Extract the [X, Y] coordinate from the center of the cell holding the provided text.  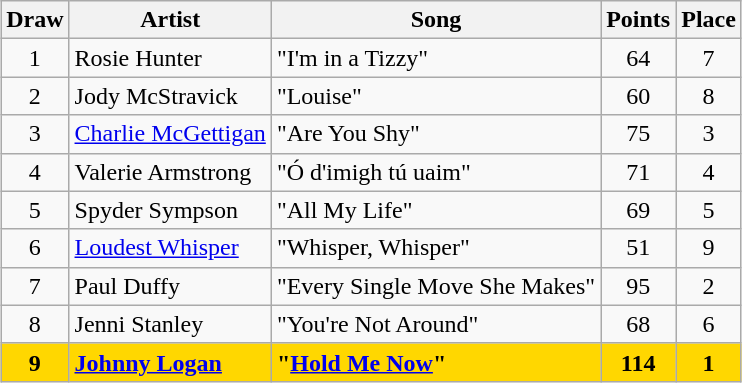
"Ó d'imigh tú uaim" [436, 172]
"Whisper, Whisper" [436, 248]
69 [638, 210]
"I'm in a Tizzy" [436, 58]
Charlie McGettigan [170, 134]
Artist [170, 20]
"You're Not Around" [436, 324]
Johnny Logan [170, 362]
Valerie Armstrong [170, 172]
"Louise" [436, 96]
Rosie Hunter [170, 58]
75 [638, 134]
"All My Life" [436, 210]
Jenni Stanley [170, 324]
95 [638, 286]
114 [638, 362]
51 [638, 248]
Spyder Sympson [170, 210]
Points [638, 20]
60 [638, 96]
Loudest Whisper [170, 248]
64 [638, 58]
"Every Single Move She Makes" [436, 286]
Draw [35, 20]
"Hold Me Now" [436, 362]
Jody McStravick [170, 96]
Song [436, 20]
"Are You Shy" [436, 134]
Place [709, 20]
68 [638, 324]
71 [638, 172]
Paul Duffy [170, 286]
